Find where the given text appears and provide that cell's center as [x, y] coordinate. 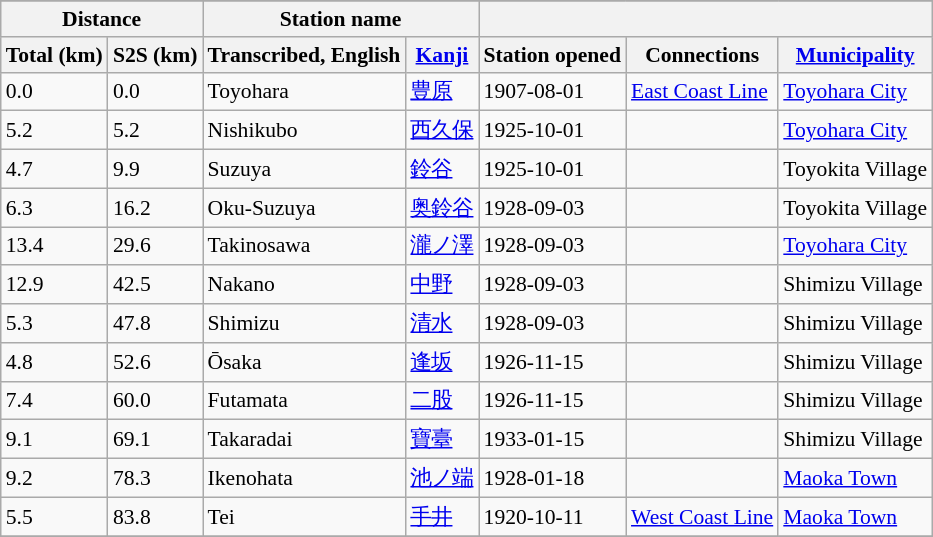
豊原 [442, 92]
7.4 [54, 400]
Municipality [855, 55]
Takaradai [304, 440]
9.1 [54, 440]
Suzuya [304, 170]
中野 [442, 286]
Takinosawa [304, 246]
Station name [341, 19]
16.2 [156, 208]
奥鈴谷 [442, 208]
78.3 [156, 478]
1928-01-18 [552, 478]
1920-10-11 [552, 516]
6.3 [54, 208]
Oku-Suzuya [304, 208]
69.1 [156, 440]
1907-08-01 [552, 92]
逢坂 [442, 362]
Station opened [552, 55]
13.4 [54, 246]
Shimizu [304, 324]
29.6 [156, 246]
12.9 [54, 286]
Distance [102, 19]
瀧ノ澤 [442, 246]
Nakano [304, 286]
S2S (km) [156, 55]
5.3 [54, 324]
60.0 [156, 400]
Ikenohata [304, 478]
清水 [442, 324]
鈴谷 [442, 170]
西久保 [442, 130]
Kanji [442, 55]
47.8 [156, 324]
Nishikubo [304, 130]
池ノ端 [442, 478]
4.7 [54, 170]
二股 [442, 400]
Total (km) [54, 55]
9.2 [54, 478]
Ōsaka [304, 362]
83.8 [156, 516]
42.5 [156, 286]
Tei [304, 516]
5.5 [54, 516]
52.6 [156, 362]
1933-01-15 [552, 440]
寶臺 [442, 440]
9.9 [156, 170]
Toyohara [304, 92]
Transcribed, English [304, 55]
Futamata [304, 400]
4.8 [54, 362]
West Coast Line [702, 516]
Connections [702, 55]
手井 [442, 516]
East Coast Line [702, 92]
